Locate the cell with the specified text and output its [X, Y] center coordinate. 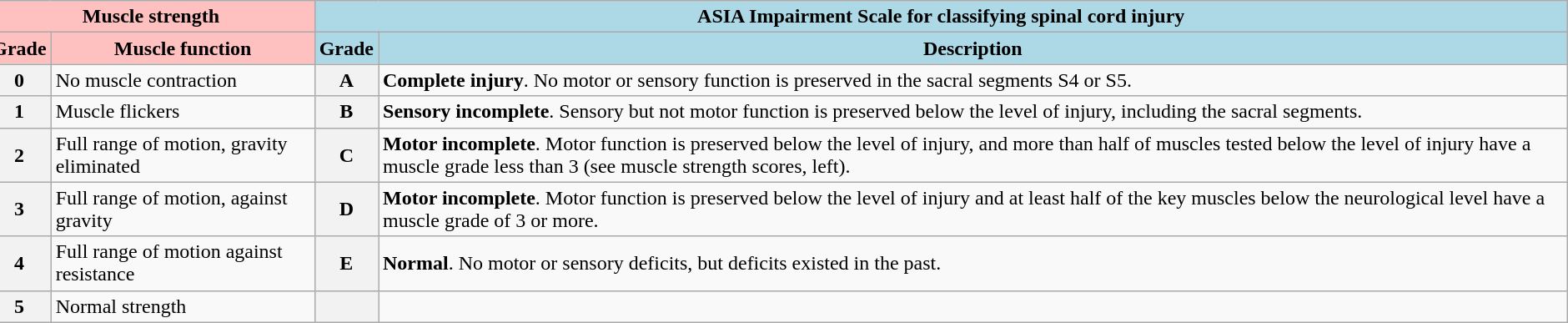
Normal. No motor or sensory deficits, but deficits existed in the past. [973, 264]
Description [973, 48]
C [346, 155]
ASIA Impairment Scale for classifying spinal cord injury [941, 17]
Complete injury. No motor or sensory function is preserved in the sacral segments S4 or S5. [973, 80]
A [346, 80]
D [346, 209]
Full range of motion, gravity eliminated [183, 155]
Normal strength [183, 306]
Full range of motion, against gravity [183, 209]
Full range of motion against resistance [183, 264]
Sensory incomplete. Sensory but not motor function is preserved below the level of injury, including the sacral segments. [973, 112]
Muscle flickers [183, 112]
E [346, 264]
Grade [346, 48]
Muscle function [183, 48]
B [346, 112]
No muscle contraction [183, 80]
